Detect which cell encompasses the target text, then output its [X, Y] center coordinate. 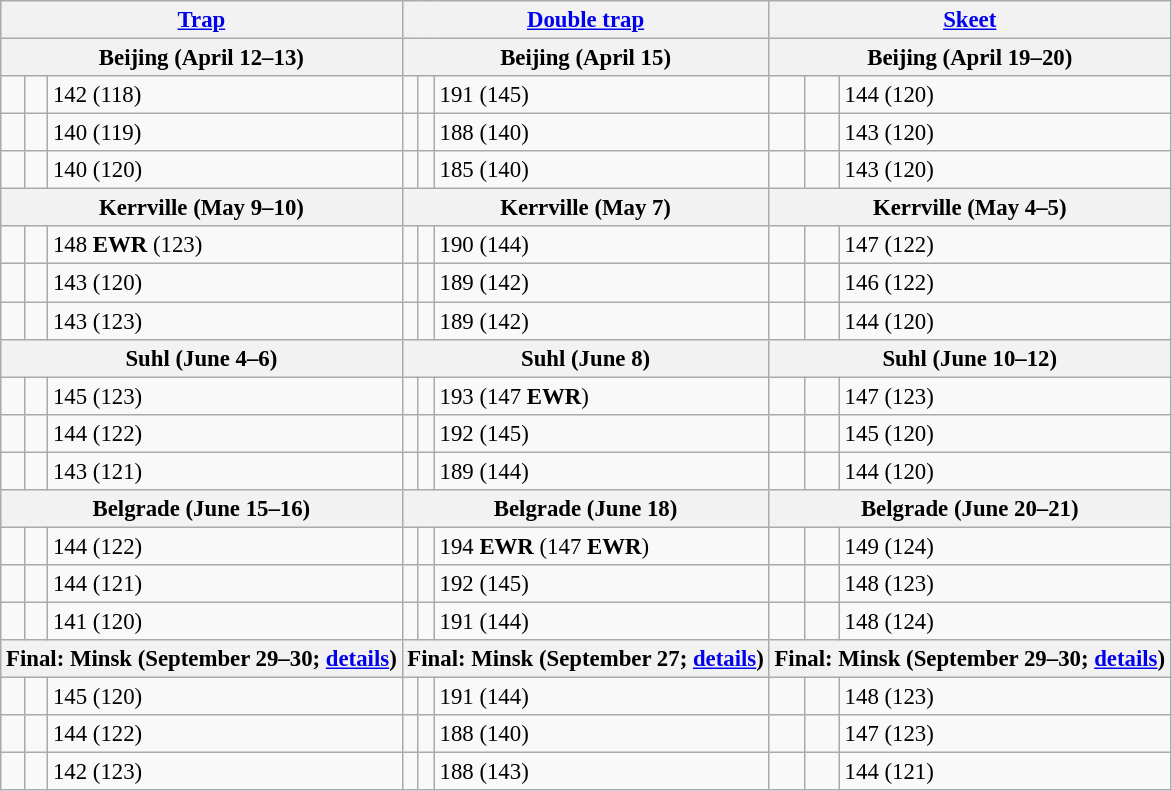
188 (143) [602, 772]
140 (119) [225, 133]
146 (122) [1004, 283]
Double trap [586, 20]
193 (147 EWR) [602, 396]
Skeet [970, 20]
Belgrade (June 20–21) [970, 509]
149 (124) [1004, 546]
Suhl (June 8) [586, 358]
Beijing (April 19–20) [970, 58]
148 (124) [1004, 621]
Final: Minsk (September 27; details) [586, 659]
Trap [202, 20]
143 (121) [225, 471]
142 (123) [225, 772]
Kerrville (May 9–10) [202, 208]
143 (123) [225, 321]
Belgrade (June 18) [586, 509]
140 (120) [225, 170]
Beijing (April 15) [586, 58]
Suhl (June 10–12) [970, 358]
190 (144) [602, 245]
194 EWR (147 EWR) [602, 546]
Kerrville (May 4–5) [970, 208]
189 (144) [602, 471]
142 (118) [225, 95]
Belgrade (June 15–16) [202, 509]
145 (123) [225, 396]
148 EWR (123) [225, 245]
185 (140) [602, 170]
Kerrville (May 7) [586, 208]
Suhl (June 4–6) [202, 358]
141 (120) [225, 621]
191 (145) [602, 95]
Beijing (April 12–13) [202, 58]
147 (122) [1004, 245]
